Return the (x, y) coordinate for the center point of the cell that contains the specified text.  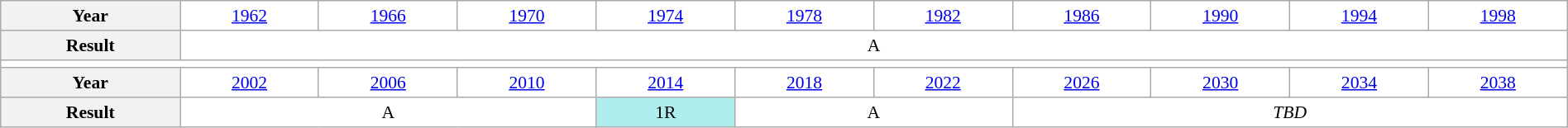
2034 (1360, 83)
1978 (805, 16)
1974 (666, 16)
2014 (666, 83)
1990 (1221, 16)
2026 (1082, 83)
2002 (250, 83)
2038 (1498, 83)
TBD (1290, 112)
2030 (1221, 83)
1998 (1498, 16)
1966 (388, 16)
2006 (388, 83)
1R (666, 112)
1982 (943, 16)
2010 (527, 83)
2022 (943, 83)
1986 (1082, 16)
1962 (250, 16)
1994 (1360, 16)
2018 (805, 83)
1970 (527, 16)
